Find where the given text appears and provide that cell's center as [x, y] coordinate. 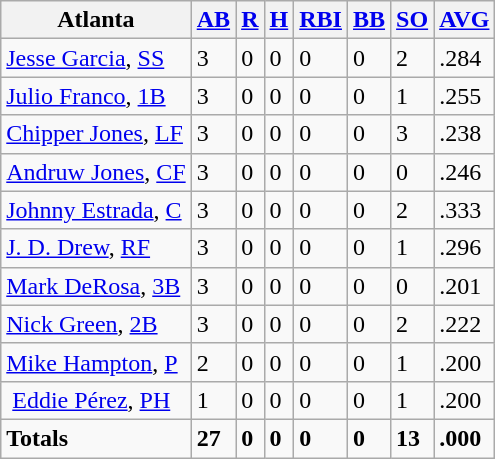
.222 [464, 324]
H [279, 20]
SO [412, 20]
Andruw Jones, CF [96, 172]
Mark DeRosa, 3B [96, 286]
27 [213, 438]
Jesse Garcia, SS [96, 58]
Mike Hampton, P [96, 362]
Julio Franco, 1B [96, 96]
J. D. Drew, RF [96, 248]
.246 [464, 172]
.296 [464, 248]
.284 [464, 58]
BB [368, 20]
Atlanta [96, 20]
RBI [321, 20]
Eddie Pérez, PH [96, 400]
.255 [464, 96]
Johnny Estrada, C [96, 210]
Nick Green, 2B [96, 324]
R [250, 20]
.201 [464, 286]
AB [213, 20]
13 [412, 438]
AVG [464, 20]
Chipper Jones, LF [96, 134]
.333 [464, 210]
.000 [464, 438]
.238 [464, 134]
Totals [96, 438]
